Scan for the cell matching the given text and deliver its (X, Y) coordinate at center. 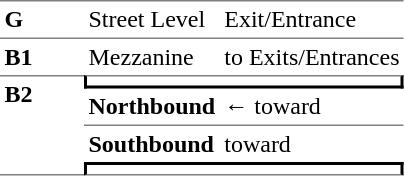
Street Level (152, 19)
Mezzanine (152, 57)
B2 (42, 125)
Southbound (152, 144)
to Exits/Entrances (312, 57)
B1 (42, 57)
← toward (312, 107)
G (42, 19)
Northbound (152, 107)
Exit/Entrance (312, 19)
toward (312, 144)
